Search for the cell housing the specified text and yield its [x, y] center coordinate. 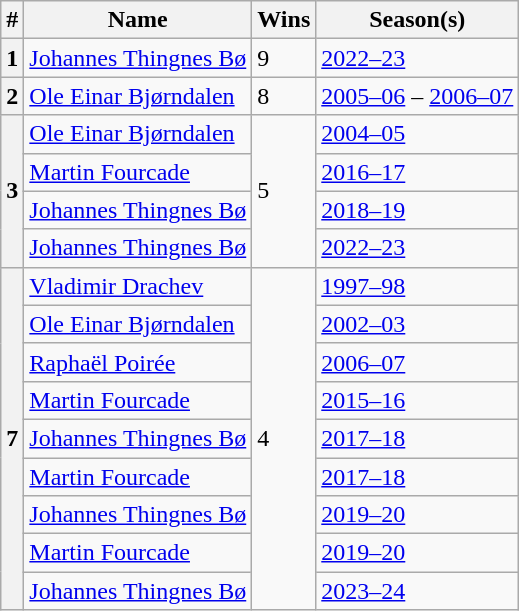
3 [12, 191]
# [12, 20]
4 [284, 438]
5 [284, 191]
2016–17 [418, 172]
Vladimir Drachev [138, 286]
9 [284, 58]
8 [284, 96]
Wins [284, 20]
Season(s) [418, 20]
2005–06 – 2006–07 [418, 96]
2006–07 [418, 362]
Name [138, 20]
2 [12, 96]
7 [12, 438]
2015–16 [418, 400]
2002–03 [418, 324]
2023–24 [418, 591]
2004–05 [418, 134]
2018–19 [418, 210]
1 [12, 58]
1997–98 [418, 286]
Raphaël Poirée [138, 362]
